Detect which cell encompasses the target text, then output its [X, Y] center coordinate. 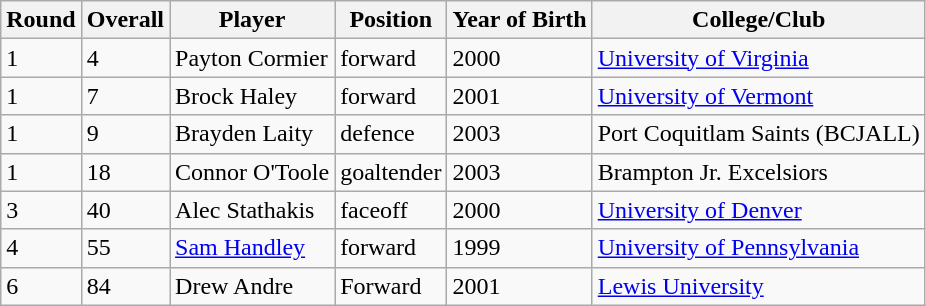
Round [41, 20]
3 [41, 210]
55 [125, 248]
faceoff [391, 210]
40 [125, 210]
Overall [125, 20]
Forward [391, 286]
University of Pennsylvania [758, 248]
9 [125, 134]
6 [41, 286]
Lewis University [758, 286]
University of Denver [758, 210]
18 [125, 172]
defence [391, 134]
Brayden Laity [252, 134]
Payton Cormier [252, 58]
College/Club [758, 20]
Alec Stathakis [252, 210]
Year of Birth [520, 20]
Sam Handley [252, 248]
Drew Andre [252, 286]
84 [125, 286]
Port Coquitlam Saints (BCJALL) [758, 134]
Player [252, 20]
University of Vermont [758, 96]
University of Virginia [758, 58]
Brampton Jr. Excelsiors [758, 172]
goaltender [391, 172]
Position [391, 20]
7 [125, 96]
Brock Haley [252, 96]
Connor O'Toole [252, 172]
1999 [520, 248]
